Output the [x, y] coordinate of the center of the cell containing the given text.  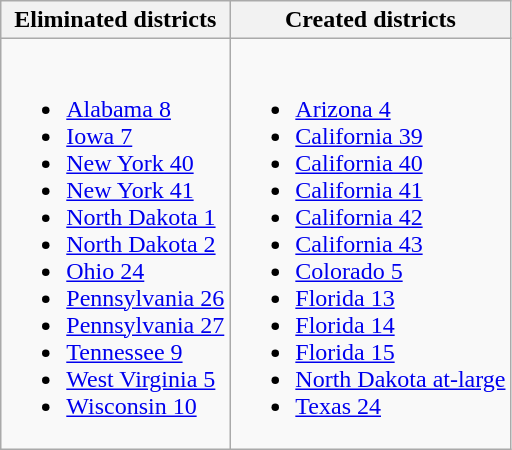
Created districts [370, 20]
Arizona 4California 39California 40California 41California 42California 43Colorado 5Florida 13Florida 14Florida 15North Dakota at-largeTexas 24 [370, 244]
Alabama 8Iowa 7New York 40New York 41North Dakota 1North Dakota 2Ohio 24Pennsylvania 26Pennsylvania 27Tennessee 9West Virginia 5Wisconsin 10 [116, 244]
Eliminated districts [116, 20]
